For the text-containing cell, return its midpoint in (x, y) coordinate format. 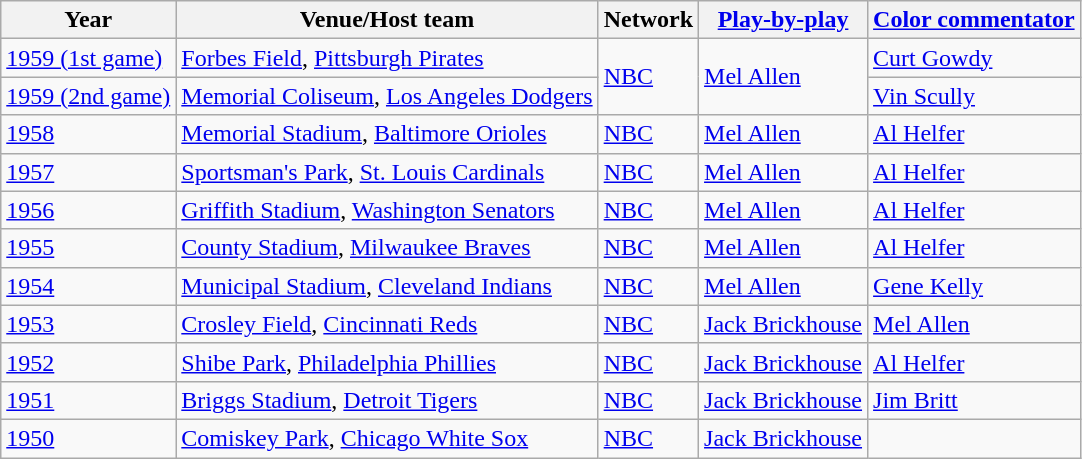
Curt Gowdy (974, 58)
Color commentator (974, 20)
Network (648, 20)
Crosley Field, Cincinnati Reds (387, 324)
Year (88, 20)
1952 (88, 362)
Venue/Host team (387, 20)
Memorial Stadium, Baltimore Orioles (387, 134)
Forbes Field, Pittsburgh Pirates (387, 58)
Jim Britt (974, 400)
Memorial Coliseum, Los Angeles Dodgers (387, 96)
1959 (2nd game) (88, 96)
County Stadium, Milwaukee Braves (387, 248)
Briggs Stadium, Detroit Tigers (387, 400)
Comiskey Park, Chicago White Sox (387, 438)
Sportsman's Park, St. Louis Cardinals (387, 172)
Gene Kelly (974, 286)
1959 (1st game) (88, 58)
Municipal Stadium, Cleveland Indians (387, 286)
1957 (88, 172)
Vin Scully (974, 96)
1956 (88, 210)
1955 (88, 248)
1954 (88, 286)
1951 (88, 400)
Play-by-play (784, 20)
1953 (88, 324)
1958 (88, 134)
Griffith Stadium, Washington Senators (387, 210)
1950 (88, 438)
Shibe Park, Philadelphia Phillies (387, 362)
